Locate the cell with the specified text and output its (X, Y) center coordinate. 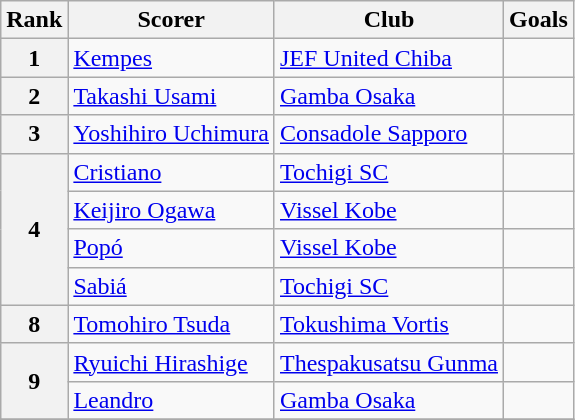
1 (34, 58)
Club (388, 20)
Kempes (172, 58)
Popó (172, 248)
Thespakusatsu Gunma (388, 362)
Consadole Sapporo (388, 134)
3 (34, 134)
9 (34, 381)
Yoshihiro Uchimura (172, 134)
Tokushima Vortis (388, 324)
Sabiá (172, 286)
Takashi Usami (172, 96)
8 (34, 324)
Rank (34, 20)
Goals (539, 20)
Tomohiro Tsuda (172, 324)
Leandro (172, 400)
2 (34, 96)
JEF United Chiba (388, 58)
Cristiano (172, 172)
4 (34, 229)
Scorer (172, 20)
Ryuichi Hirashige (172, 362)
Keijiro Ogawa (172, 210)
